Search for the cell housing the specified text and yield its [x, y] center coordinate. 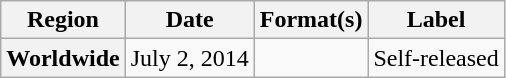
Format(s) [311, 20]
July 2, 2014 [190, 58]
Date [190, 20]
Self-released [436, 58]
Worldwide [63, 58]
Label [436, 20]
Region [63, 20]
